Search for the cell housing the specified text and yield its [x, y] center coordinate. 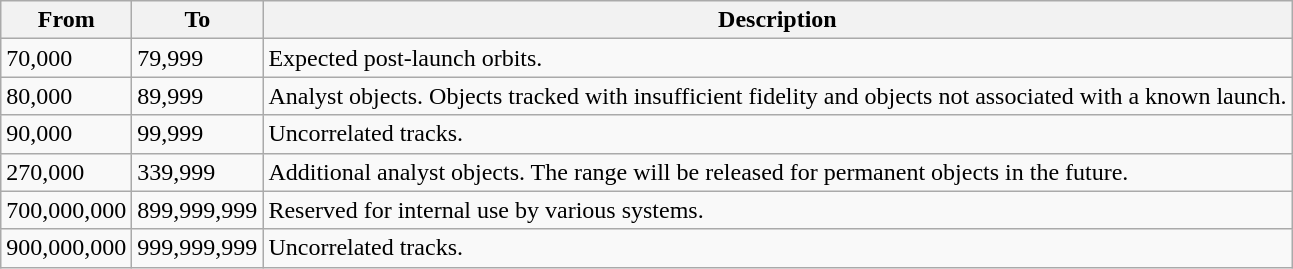
Additional analyst objects. The range will be released for permanent objects in the future. [778, 172]
79,999 [198, 58]
Expected post-launch orbits. [778, 58]
89,999 [198, 96]
From [66, 20]
999,999,999 [198, 248]
80,000 [66, 96]
270,000 [66, 172]
900,000,000 [66, 248]
90,000 [66, 134]
Reserved for internal use by various systems. [778, 210]
339,999 [198, 172]
700,000,000 [66, 210]
To [198, 20]
99,999 [198, 134]
Description [778, 20]
Analyst objects. Objects tracked with insufficient fidelity and objects not associated with a known launch. [778, 96]
70,000 [66, 58]
899,999,999 [198, 210]
